From the cell containing the given text, extract its center point as (X, Y) coordinate. 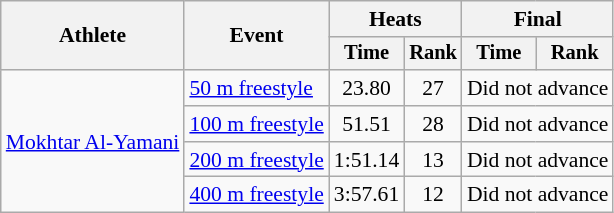
Athlete (93, 36)
200 m freestyle (256, 160)
13 (433, 160)
23.80 (366, 88)
3:57.61 (366, 195)
Heats (396, 19)
Mokhtar Al-Yamani (93, 141)
Final (538, 19)
27 (433, 88)
50 m freestyle (256, 88)
28 (433, 124)
100 m freestyle (256, 124)
Event (256, 36)
400 m freestyle (256, 195)
1:51.14 (366, 160)
51.51 (366, 124)
12 (433, 195)
